Find where the given text appears and provide that cell's center as [x, y] coordinate. 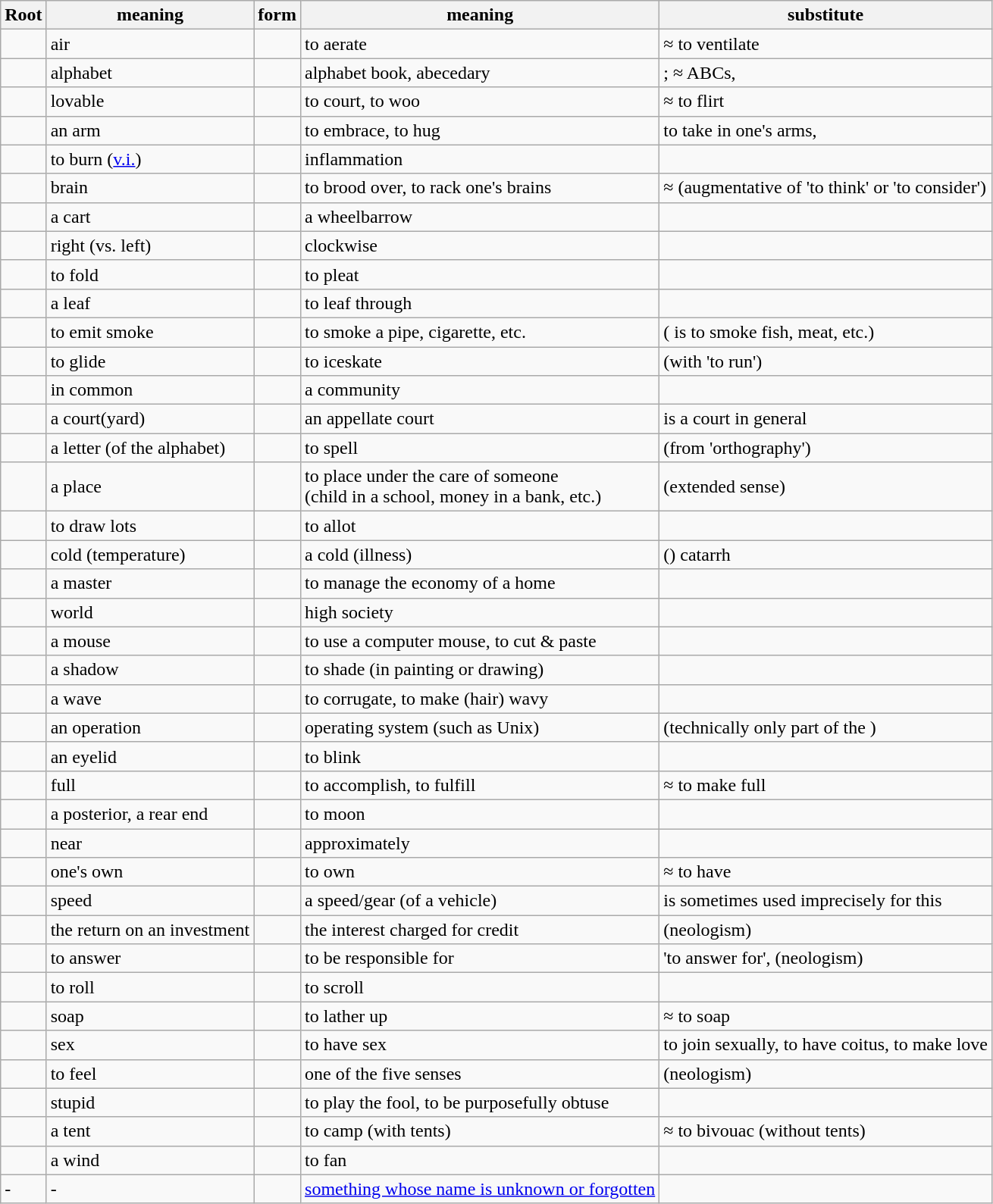
a master [150, 583]
a court(yard) [150, 419]
near [150, 843]
to shade (in painting or drawing) [481, 670]
to place under the care of someone(child in a school, money in a bank, etc.) [481, 486]
lovable [150, 102]
approximately [481, 843]
a mouse [150, 641]
to join sexually, to have coitus, to make love [826, 1045]
to aerate [481, 44]
operating system (such as Unix) [481, 727]
an arm [150, 130]
to take in one's arms, [826, 130]
a letter (of the alphabet) [150, 448]
a tent [150, 1131]
to glide [150, 361]
to draw lots [150, 526]
to manage the economy of a home [481, 583]
a cart [150, 217]
inflammation [481, 159]
to leaf through [481, 303]
( is to smoke fish, meat, etc.) [826, 332]
a wheelbarrow [481, 217]
≈ to make full [826, 785]
soap [150, 1016]
≈ to flirt [826, 102]
is sometimes used imprecisely for this [826, 901]
air [150, 44]
to scroll [481, 987]
high society [481, 612]
Root [23, 15]
the return on an investment [150, 930]
sex [150, 1045]
stupid [150, 1102]
to answer [150, 959]
a speed/gear (of a vehicle) [481, 901]
to lather up [481, 1016]
(with 'to run') [826, 361]
to accomplish, to fulfill [481, 785]
speed [150, 901]
the interest charged for credit [481, 930]
to use a computer mouse, to cut & paste [481, 641]
alphabet book, abecedary [481, 73]
'to answer for', (neologism) [826, 959]
to embrace, to hug [481, 130]
a shadow [150, 670]
to allot [481, 526]
to blink [481, 756]
a wind [150, 1160]
to spell [481, 448]
full [150, 785]
one of the five senses [481, 1074]
alphabet [150, 73]
to smoke a pipe, cigarette, etc. [481, 332]
to feel [150, 1074]
to camp (with tents) [481, 1131]
world [150, 612]
a community [481, 390]
≈ to bivouac (without tents) [826, 1131]
to fold [150, 274]
cold (temperature) [150, 555]
to moon [481, 814]
an eyelid [150, 756]
form [277, 15]
a place [150, 486]
≈ to ventilate [826, 44]
to have sex [481, 1045]
is a court in general [826, 419]
a leaf [150, 303]
a cold (illness) [481, 555]
brain [150, 188]
() catarrh [826, 555]
≈ (augmentative of 'to think' or 'to consider') [826, 188]
to iceskate [481, 361]
to own [481, 872]
to be responsible for [481, 959]
an appellate court [481, 419]
substitute [826, 15]
right (vs. left) [150, 245]
in common [150, 390]
to court, to woo [481, 102]
≈ to soap [826, 1016]
(technically only part of the ) [826, 727]
to fan [481, 1160]
; ≈ ABCs, [826, 73]
to play the fool, to be purposefully obtuse [481, 1102]
a wave [150, 699]
to brood over, to rack one's brains [481, 188]
something whose name is unknown or forgotten [481, 1189]
one's own [150, 872]
to corrugate, to make (hair) wavy [481, 699]
to roll [150, 987]
(from 'orthography') [826, 448]
clockwise [481, 245]
to pleat [481, 274]
an operation [150, 727]
to emit smoke [150, 332]
≈ to have [826, 872]
to burn (v.i.) [150, 159]
a posterior, a rear end [150, 814]
(extended sense) [826, 486]
